Locate the cell with the specified text and output its [X, Y] center coordinate. 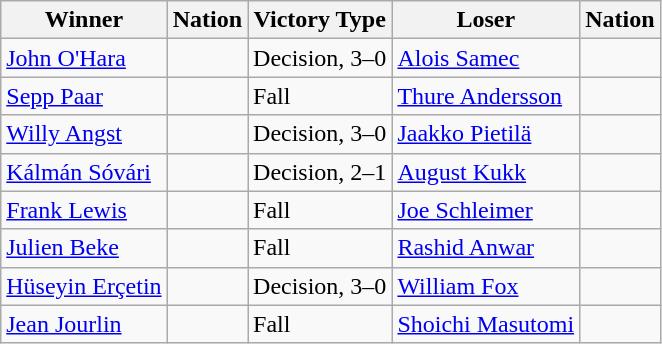
Joe Schleimer [486, 210]
Sepp Paar [84, 96]
Kálmán Sóvári [84, 172]
Thure Andersson [486, 96]
Julien Beke [84, 248]
Frank Lewis [84, 210]
Willy Angst [84, 134]
Decision, 2–1 [320, 172]
Hüseyin Erçetin [84, 286]
Rashid Anwar [486, 248]
Winner [84, 20]
Shoichi Masutomi [486, 324]
Jaakko Pietilä [486, 134]
Jean Jourlin [84, 324]
Loser [486, 20]
William Fox [486, 286]
August Kukk [486, 172]
Victory Type [320, 20]
John O'Hara [84, 58]
Alois Samec [486, 58]
